Identify which cell holds the provided text, then report its [x, y] central coordinate. 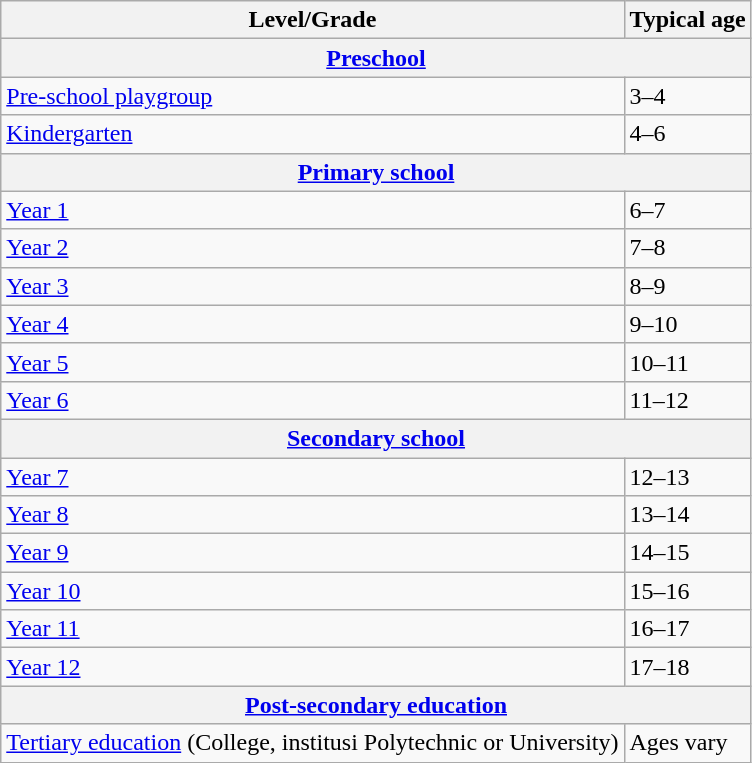
Secondary school [376, 438]
11–12 [688, 400]
Pre-school playgroup [312, 96]
Year 8 [312, 515]
Year 1 [312, 210]
Year 9 [312, 553]
9–10 [688, 324]
Typical age [688, 20]
Year 6 [312, 400]
Tertiary education (College, institusi Polytechnic or University) [312, 743]
12–13 [688, 477]
Kindergarten [312, 134]
Ages vary [688, 743]
Year 11 [312, 629]
Year 3 [312, 286]
Year 7 [312, 477]
7–8 [688, 248]
Year 10 [312, 591]
15–16 [688, 591]
13–14 [688, 515]
Level/Grade [312, 20]
Post-secondary education [376, 705]
Year 4 [312, 324]
14–15 [688, 553]
Year 5 [312, 362]
16–17 [688, 629]
10–11 [688, 362]
8–9 [688, 286]
3–4 [688, 96]
Year 2 [312, 248]
6–7 [688, 210]
Primary school [376, 172]
4–6 [688, 134]
17–18 [688, 667]
Preschool [376, 58]
Year 12 [312, 667]
